Output the [x, y] coordinate of the center of the cell containing the given text.  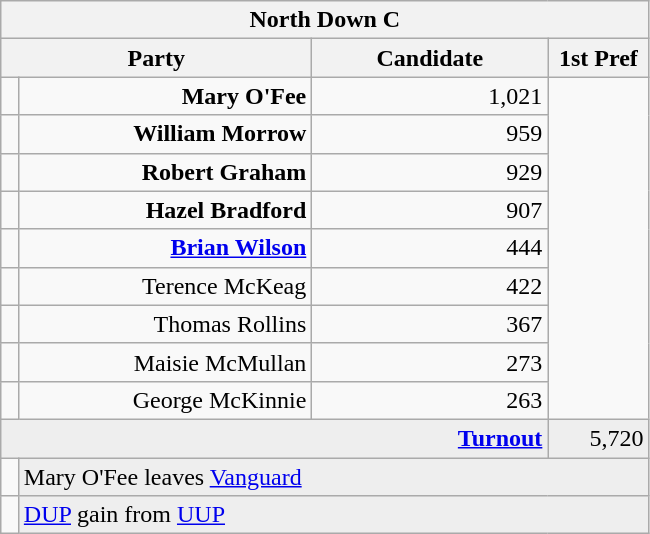
George McKinnie [164, 400]
263 [430, 400]
1st Pref [598, 58]
Robert Graham [164, 172]
Hazel Bradford [164, 210]
367 [430, 324]
273 [430, 362]
Mary O'Fee [164, 96]
Terence McKeag [164, 286]
Party [156, 58]
444 [430, 248]
422 [430, 286]
Mary O'Fee leaves Vanguard [334, 477]
DUP gain from UUP [334, 515]
Maisie McMullan [164, 362]
929 [430, 172]
North Down C [325, 20]
Thomas Rollins [164, 324]
William Morrow [164, 134]
959 [430, 134]
Turnout [274, 438]
5,720 [598, 438]
907 [430, 210]
1,021 [430, 96]
Candidate [430, 58]
Brian Wilson [164, 248]
